Provide the (X, Y) coordinate of the cell's center where the given text is located.  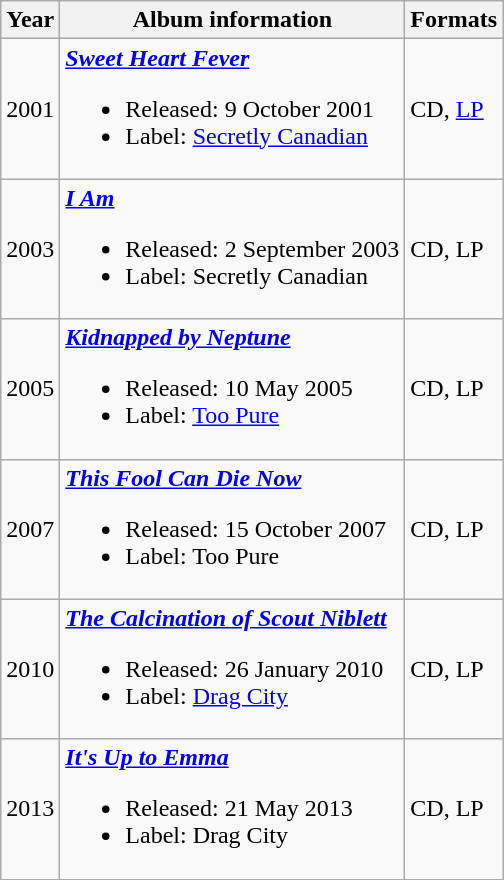
2001 (30, 109)
2003 (30, 249)
2007 (30, 529)
2005 (30, 389)
This Fool Can Die NowReleased: 15 October 2007Label: Too Pure (232, 529)
The Calcination of Scout NiblettReleased: 26 January 2010Label: Drag City (232, 669)
2010 (30, 669)
2013 (30, 809)
Album information (232, 20)
Kidnapped by NeptuneReleased: 10 May 2005Label: Too Pure (232, 389)
Formats (454, 20)
Sweet Heart FeverReleased: 9 October 2001Label: Secretly Canadian (232, 109)
Year (30, 20)
It's Up to EmmaReleased: 21 May 2013Label: Drag City (232, 809)
I AmReleased: 2 September 2003Label: Secretly Canadian (232, 249)
